Identify which cell holds the provided text, then report its (X, Y) central coordinate. 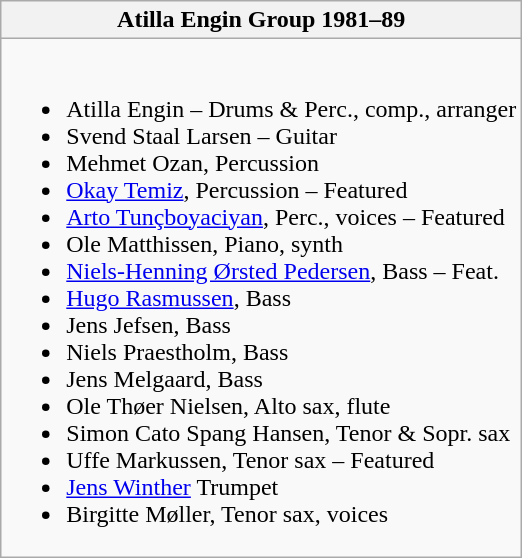
Atilla Engin Group 1981–89 (262, 20)
